Search for the cell housing the specified text and yield its [x, y] center coordinate. 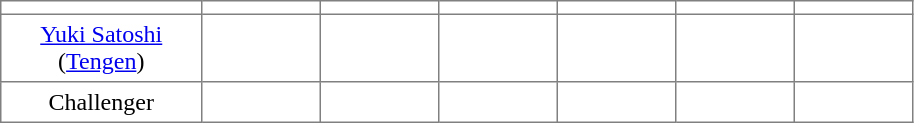
Challenger [102, 102]
Yuki Satoshi (Tengen) [102, 48]
